From the cell containing the given text, extract its center point as [x, y] coordinate. 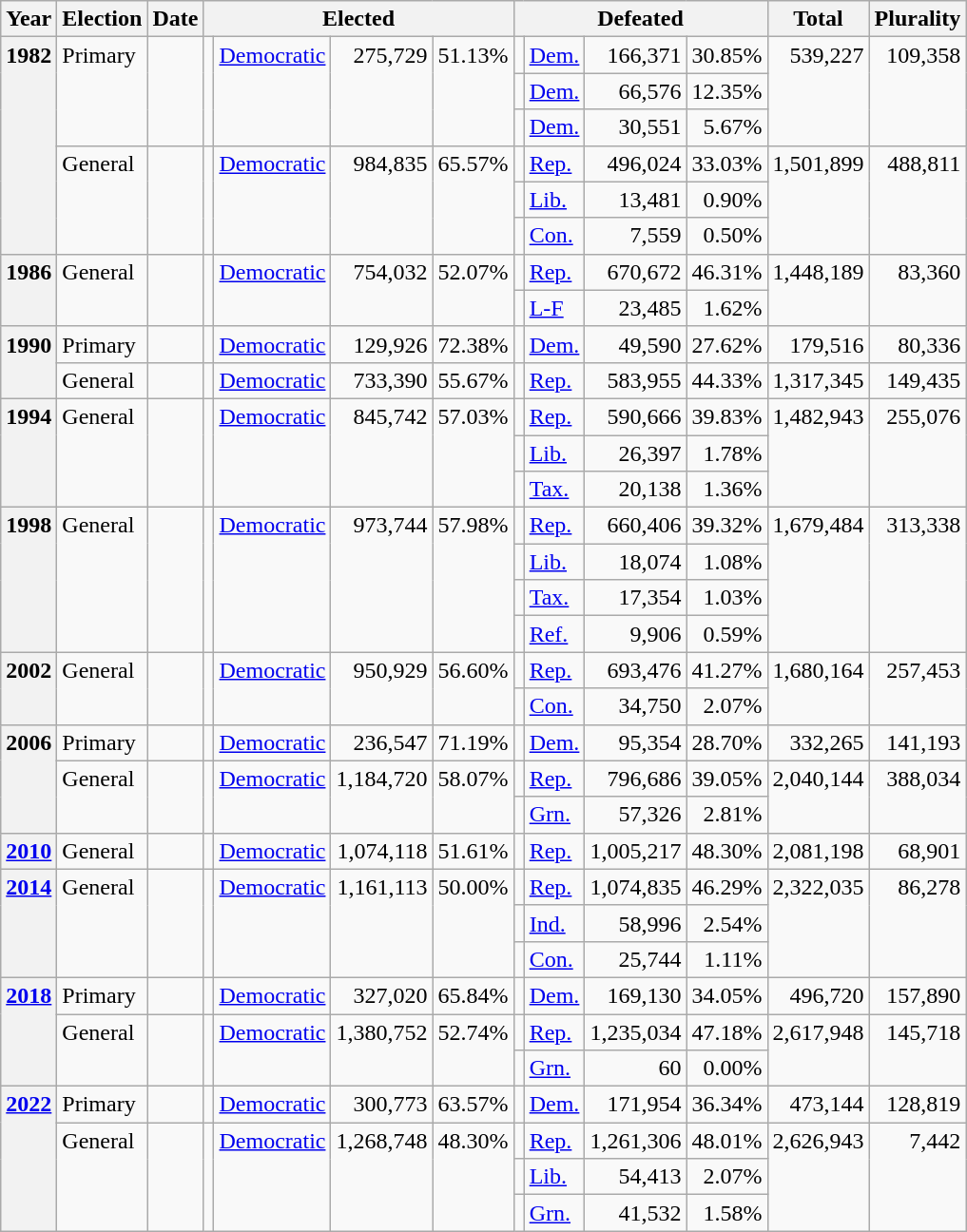
1982 [29, 145]
2006 [29, 779]
23,485 [635, 308]
5.67% [726, 127]
57.98% [474, 580]
950,929 [382, 688]
754,032 [382, 290]
49,590 [635, 344]
129,926 [382, 344]
41.27% [726, 670]
1.78% [726, 453]
7,442 [918, 1177]
39.83% [726, 416]
1994 [29, 452]
1.58% [726, 1213]
65.57% [474, 200]
Defeated [641, 19]
488,811 [918, 200]
300,773 [382, 1105]
1,074,118 [382, 851]
257,453 [918, 688]
1,380,752 [382, 1049]
95,354 [635, 742]
2022 [29, 1159]
2,081,198 [818, 851]
1,268,748 [382, 1177]
36.34% [726, 1105]
47.18% [726, 1031]
1,482,943 [818, 452]
50.00% [474, 923]
2018 [29, 1031]
845,742 [382, 452]
0.00% [726, 1068]
Date [175, 19]
51.13% [474, 91]
72.38% [474, 344]
2,322,035 [818, 923]
60 [635, 1068]
1,184,720 [382, 797]
984,835 [382, 200]
80,336 [918, 344]
52.07% [474, 290]
2014 [29, 923]
0.50% [726, 236]
2010 [29, 851]
26,397 [635, 453]
1998 [29, 580]
Elected [358, 19]
58.07% [474, 797]
275,729 [382, 91]
54,413 [635, 1177]
L-F [554, 308]
41,532 [635, 1213]
66,576 [635, 91]
973,744 [382, 580]
Ind. [554, 923]
169,130 [635, 995]
39.05% [726, 779]
1.08% [726, 562]
1.62% [726, 308]
327,020 [382, 995]
2,040,144 [818, 797]
1,261,306 [635, 1141]
2002 [29, 688]
34,750 [635, 706]
1.03% [726, 598]
473,144 [818, 1105]
171,954 [635, 1105]
660,406 [635, 526]
30,551 [635, 127]
590,666 [635, 416]
0.90% [726, 200]
332,265 [818, 742]
496,720 [818, 995]
46.31% [726, 272]
1.11% [726, 959]
1,679,484 [818, 580]
Election [103, 19]
63.57% [474, 1105]
693,476 [635, 670]
145,718 [918, 1049]
52.74% [474, 1049]
7,559 [635, 236]
1,680,164 [818, 688]
56.60% [474, 688]
Year [29, 19]
179,516 [818, 344]
2,626,943 [818, 1177]
1,074,835 [635, 887]
496,024 [635, 164]
2.81% [726, 815]
20,138 [635, 490]
Ref. [554, 634]
48.01% [726, 1141]
539,227 [818, 91]
1990 [29, 362]
1,005,217 [635, 851]
68,901 [918, 851]
255,076 [918, 452]
71.19% [474, 742]
670,672 [635, 272]
796,686 [635, 779]
27.62% [726, 344]
1,501,899 [818, 200]
17,354 [635, 598]
733,390 [382, 380]
9,906 [635, 634]
55.67% [474, 380]
13,481 [635, 200]
2,617,948 [818, 1049]
Total [818, 19]
30.85% [726, 55]
0.59% [726, 634]
1,235,034 [635, 1031]
166,371 [635, 55]
58,996 [635, 923]
109,358 [918, 91]
34.05% [726, 995]
141,193 [918, 742]
28.70% [726, 742]
1986 [29, 290]
83,360 [918, 290]
236,547 [382, 742]
128,819 [918, 1105]
33.03% [726, 164]
1,161,113 [382, 923]
313,338 [918, 580]
2.54% [726, 923]
57,326 [635, 815]
46.29% [726, 887]
1.36% [726, 490]
583,955 [635, 380]
39.32% [726, 526]
51.61% [474, 851]
1,317,345 [818, 380]
65.84% [474, 995]
12.35% [726, 91]
157,890 [918, 995]
388,034 [918, 797]
149,435 [918, 380]
1,448,189 [818, 290]
25,744 [635, 959]
86,278 [918, 923]
Plurality [918, 19]
44.33% [726, 380]
57.03% [474, 452]
18,074 [635, 562]
